Provide the (X, Y) coordinate of the cell's center where the given text is located.  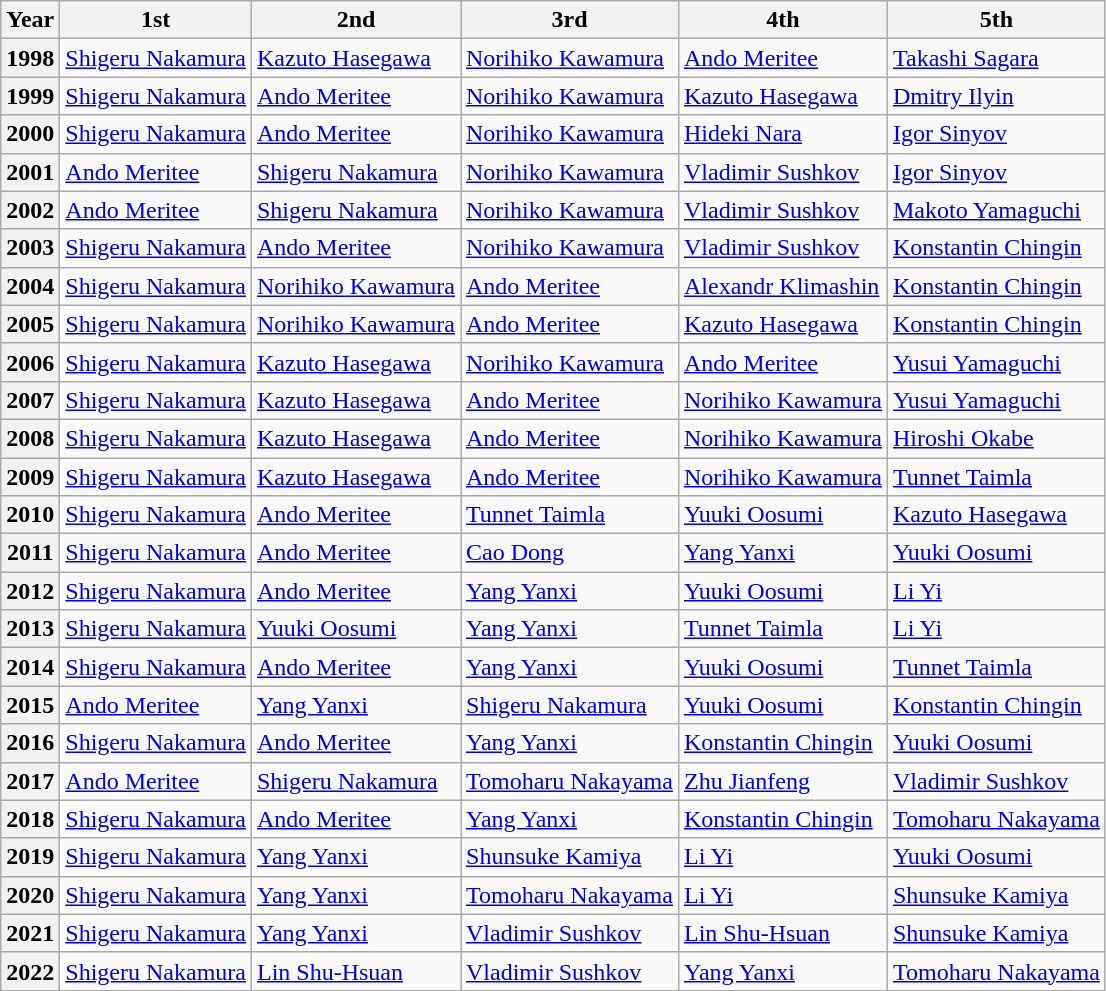
2018 (30, 819)
2015 (30, 705)
1998 (30, 58)
2008 (30, 438)
3rd (569, 20)
Hideki Nara (782, 134)
Cao Dong (569, 553)
2014 (30, 667)
4th (782, 20)
2017 (30, 781)
2012 (30, 591)
2004 (30, 286)
2019 (30, 857)
2nd (356, 20)
2001 (30, 172)
Hiroshi Okabe (996, 438)
2022 (30, 971)
5th (996, 20)
2007 (30, 400)
Dmitry Ilyin (996, 96)
2009 (30, 477)
2000 (30, 134)
2010 (30, 515)
2021 (30, 933)
Alexandr Klimashin (782, 286)
Year (30, 20)
2016 (30, 743)
2020 (30, 895)
2011 (30, 553)
2005 (30, 324)
Takashi Sagara (996, 58)
Zhu Jianfeng (782, 781)
2003 (30, 248)
2006 (30, 362)
Makoto Yamaguchi (996, 210)
1999 (30, 96)
2013 (30, 629)
1st (156, 20)
2002 (30, 210)
